Determine the [x, y] coordinate at the center of the cell enclosing the given text.  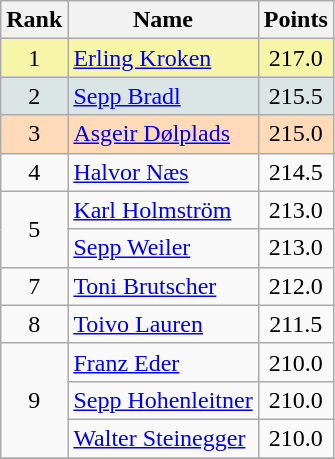
Sepp Bradl [163, 96]
Sepp Hohenleitner [163, 400]
Toni Brutscher [163, 286]
8 [34, 324]
Walter Steinegger [163, 438]
217.0 [296, 58]
Karl Holmström [163, 210]
3 [34, 134]
Franz Eder [163, 362]
Name [163, 20]
Toivo Lauren [163, 324]
2 [34, 96]
212.0 [296, 286]
7 [34, 286]
214.5 [296, 172]
211.5 [296, 324]
Asgeir Dølplads [163, 134]
4 [34, 172]
Halvor Næs [163, 172]
Erling Kroken [163, 58]
9 [34, 400]
215.0 [296, 134]
Sepp Weiler [163, 248]
Points [296, 20]
Rank [34, 20]
5 [34, 229]
1 [34, 58]
215.5 [296, 96]
